Extract the [X, Y] coordinate from the center of the cell holding the provided text.  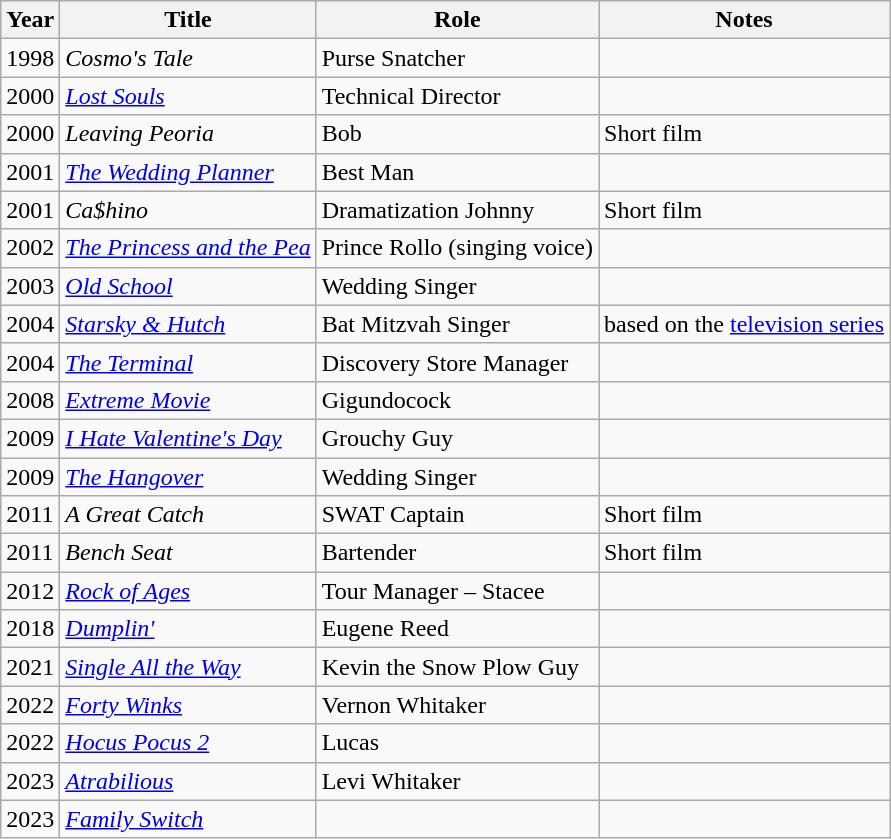
I Hate Valentine's Day [188, 438]
Rock of Ages [188, 591]
Year [30, 20]
Cosmo's Tale [188, 58]
Hocus Pocus 2 [188, 743]
Leaving Peoria [188, 134]
Tour Manager – Stacee [457, 591]
Best Man [457, 172]
Bat Mitzvah Singer [457, 324]
Title [188, 20]
The Hangover [188, 477]
Ca$hino [188, 210]
Grouchy Guy [457, 438]
based on the television series [744, 324]
Discovery Store Manager [457, 362]
Starsky & Hutch [188, 324]
Levi Whitaker [457, 781]
Eugene Reed [457, 629]
The Terminal [188, 362]
Kevin the Snow Plow Guy [457, 667]
2018 [30, 629]
Forty Winks [188, 705]
Old School [188, 286]
Bartender [457, 553]
Role [457, 20]
Family Switch [188, 819]
The Wedding Planner [188, 172]
Technical Director [457, 96]
Dramatization Johnny [457, 210]
Dumplin' [188, 629]
1998 [30, 58]
The Princess and the Pea [188, 248]
Single All the Way [188, 667]
2008 [30, 400]
Lost Souls [188, 96]
Notes [744, 20]
2003 [30, 286]
Gigundocock [457, 400]
Bench Seat [188, 553]
Vernon Whitaker [457, 705]
Purse Snatcher [457, 58]
Bob [457, 134]
A Great Catch [188, 515]
2021 [30, 667]
2002 [30, 248]
2012 [30, 591]
SWAT Captain [457, 515]
Lucas [457, 743]
Prince Rollo (singing voice) [457, 248]
Atrabilious [188, 781]
Extreme Movie [188, 400]
